Search for the cell housing the specified text and yield its (X, Y) center coordinate. 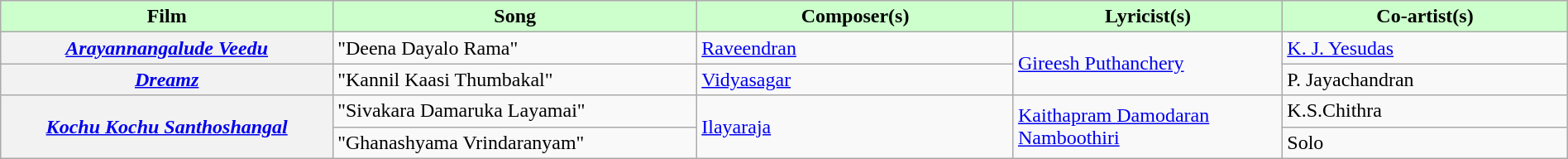
"Ghanashyama Vrindaranyam" (515, 142)
Raveendran (855, 48)
"Kannil Kaasi Thumbakal" (515, 79)
Solo (1425, 142)
Film (167, 17)
Gireesh Puthanchery (1148, 64)
Co-artist(s) (1425, 17)
Kochu Kochu Santhoshangal (167, 127)
Arayannangalude Veedu (167, 48)
Ilayaraja (855, 127)
Kaithapram Damodaran Namboothiri (1148, 127)
Dreamz (167, 79)
Lyricist(s) (1148, 17)
"Sivakara Damaruka Layamai" (515, 111)
K. J. Yesudas (1425, 48)
Vidyasagar (855, 79)
Song (515, 17)
K.S.Chithra (1425, 111)
P. Jayachandran (1425, 79)
Composer(s) (855, 17)
"Deena Dayalo Rama" (515, 48)
